Find where the given text appears and provide that cell's center as (X, Y) coordinate. 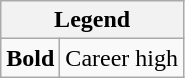
Legend (92, 20)
Career high (122, 58)
Bold (30, 58)
